From the cell containing the given text, extract its center point as [X, Y] coordinate. 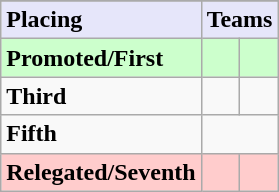
Fifth [101, 134]
Promoted/First [101, 58]
Placing [101, 20]
Third [101, 96]
Teams [240, 20]
Relegated/Seventh [101, 172]
